Search for the cell housing the specified text and yield its (x, y) center coordinate. 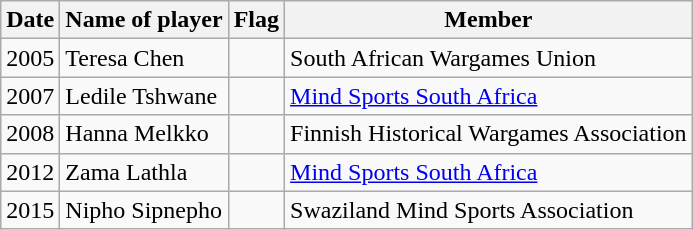
Date (30, 20)
Nipho Sipnepho (144, 210)
2008 (30, 134)
2005 (30, 58)
Zama Lathla (144, 172)
2012 (30, 172)
Flag (256, 20)
Ledile Tshwane (144, 96)
2007 (30, 96)
Teresa Chen (144, 58)
Swaziland Mind Sports Association (489, 210)
Finnish Historical Wargames Association (489, 134)
Hanna Melkko (144, 134)
Member (489, 20)
Name of player (144, 20)
South African Wargames Union (489, 58)
2015 (30, 210)
